Determine the (X, Y) coordinate at the center of the cell enclosing the given text.  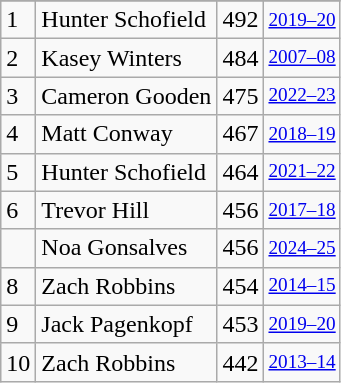
453 (240, 324)
5 (18, 172)
6 (18, 210)
1 (18, 20)
464 (240, 172)
3 (18, 96)
9 (18, 324)
Matt Conway (126, 134)
442 (240, 362)
475 (240, 96)
2017–18 (302, 210)
492 (240, 20)
2021–22 (302, 172)
2018–19 (302, 134)
2022–23 (302, 96)
2024–25 (302, 248)
Trevor Hill (126, 210)
Kasey Winters (126, 58)
4 (18, 134)
10 (18, 362)
2007–08 (302, 58)
467 (240, 134)
2014–15 (302, 286)
8 (18, 286)
Cameron Gooden (126, 96)
2 (18, 58)
454 (240, 286)
484 (240, 58)
Jack Pagenkopf (126, 324)
Noa Gonsalves (126, 248)
2013–14 (302, 362)
